Extract the [x, y] coordinate from the center of the cell holding the provided text.  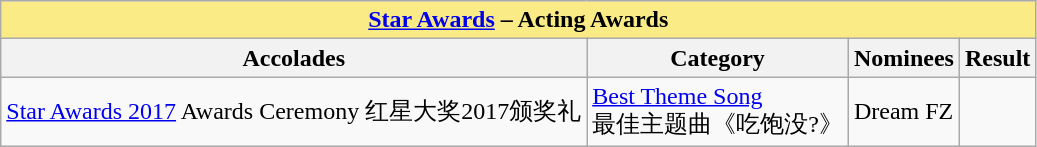
Star Awards 2017 Awards Ceremony 红星大奖2017颁奖礼 [294, 112]
Category [718, 58]
Accolades [294, 58]
Star Awards – Acting Awards [518, 20]
Nominees [904, 58]
Dream FZ [904, 112]
Result [997, 58]
Best Theme Song 最佳主题曲《吃饱没?》 [718, 112]
